Capture the cell that displays the provided text and extract its [X, Y] central coordinate. 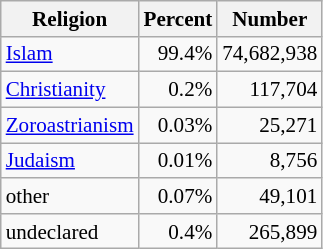
99.4% [178, 54]
0.4% [178, 230]
0.2% [178, 90]
265,899 [270, 230]
Islam [70, 54]
Christianity [70, 90]
74,682,938 [270, 54]
0.03% [178, 124]
other [70, 196]
117,704 [270, 90]
0.01% [178, 160]
Religion [70, 18]
Number [270, 18]
Judaism [70, 160]
Percent [178, 18]
8,756 [270, 160]
49,101 [270, 196]
undeclared [70, 230]
Zoroastrianism [70, 124]
0.07% [178, 196]
25,271 [270, 124]
